Scan for the cell matching the given text and deliver its (X, Y) coordinate at center. 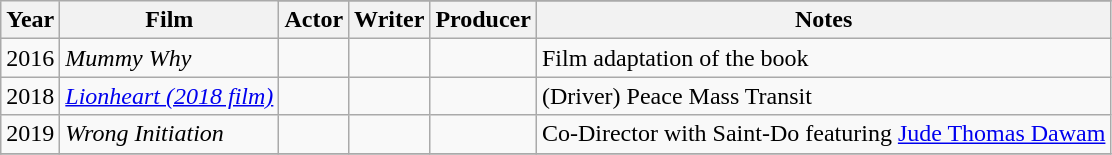
Notes (823, 20)
Wrong Initiation (170, 134)
Writer (390, 20)
Lionheart (2018 film) (170, 96)
Producer (484, 20)
(Driver) Peace Mass Transit (823, 96)
Actor (314, 20)
2019 (30, 134)
Year (30, 20)
2018 (30, 96)
Co-Director with Saint-Do featuring Jude Thomas Dawam (823, 134)
Film adaptation of the book (823, 58)
Film (170, 20)
Mummy Why (170, 58)
2016 (30, 58)
